Capture the cell that displays the provided text and extract its [X, Y] central coordinate. 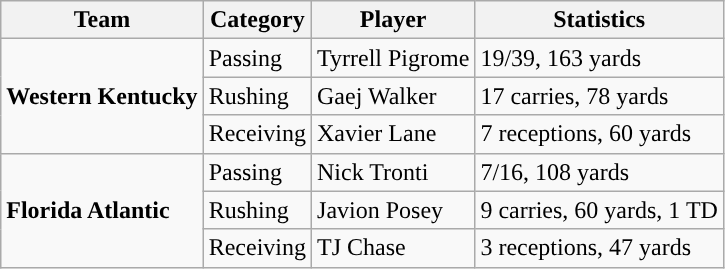
Category [257, 20]
Nick Tronti [394, 172]
Xavier Lane [394, 134]
Player [394, 20]
19/39, 163 yards [600, 58]
Florida Atlantic [102, 210]
9 carries, 60 yards, 1 TD [600, 210]
Western Kentucky [102, 96]
Tyrrell Pigrome [394, 58]
3 receptions, 47 yards [600, 248]
7/16, 108 yards [600, 172]
Javion Posey [394, 210]
TJ Chase [394, 248]
Gaej Walker [394, 96]
17 carries, 78 yards [600, 96]
Statistics [600, 20]
Team [102, 20]
7 receptions, 60 yards [600, 134]
